Detect which cell encompasses the target text, then output its [x, y] center coordinate. 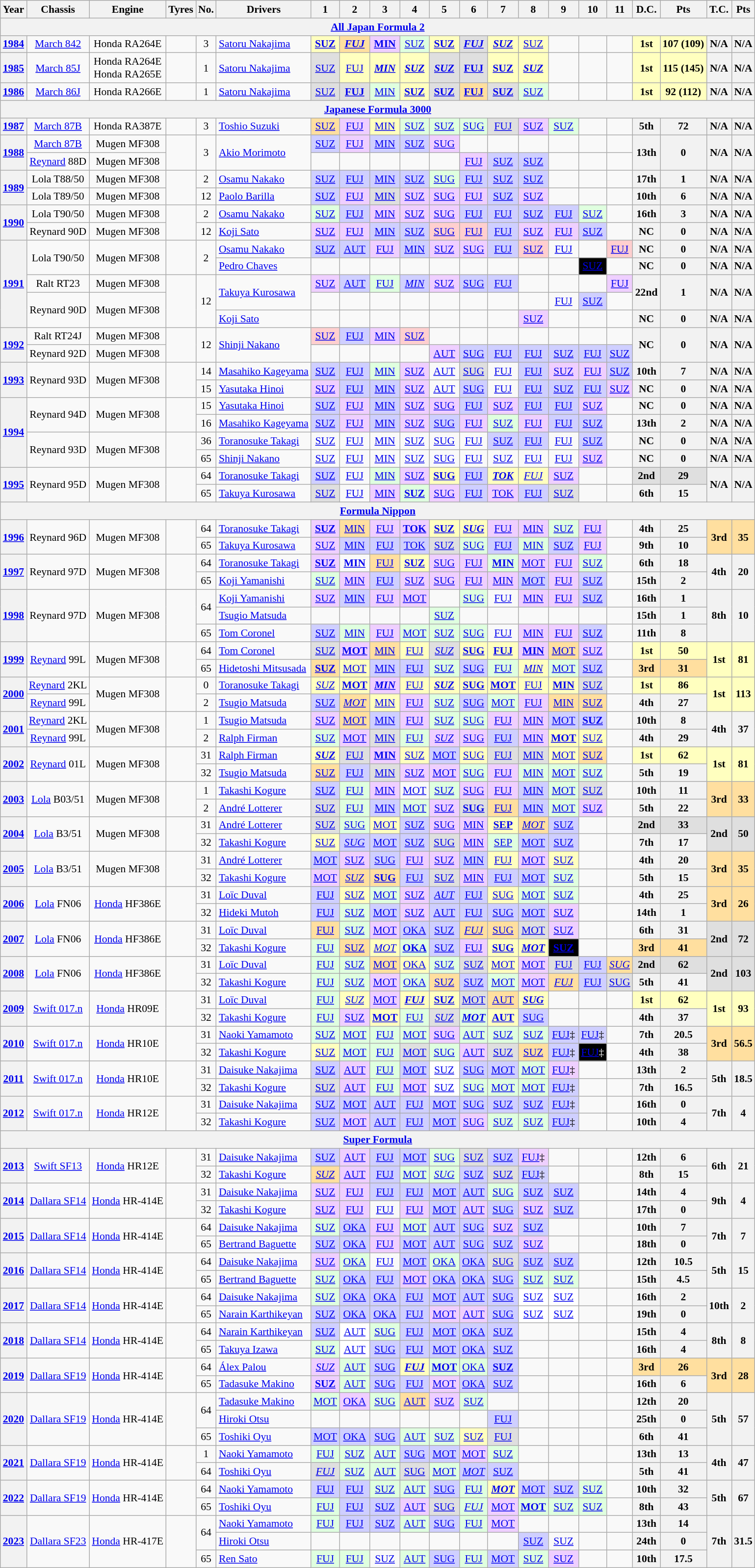
2015 [14, 1236]
T.C. [719, 9]
1991 [14, 284]
22 [684, 808]
2016 [14, 1271]
Reynard 95D [58, 484]
24th [647, 1542]
Hidetoshi Mitsusada [264, 668]
57 [743, 1419]
No. [206, 9]
D.C. [647, 9]
2013 [14, 1166]
Engine [128, 9]
103 [743, 974]
Honda RA264E [128, 44]
Formula Nippon [378, 511]
17 [684, 843]
Reynard 94D [58, 415]
92 (112) [684, 92]
2004 [14, 834]
2006 [14, 904]
9 [564, 9]
1996 [14, 537]
10.5 [684, 1262]
27 [684, 703]
36 [206, 441]
Hideki Mutoh [264, 913]
1994 [14, 432]
1995 [14, 484]
Lola B03/51 [58, 799]
Japanese Formula 3000 [378, 109]
1988 [14, 153]
Lola T88/50 [58, 179]
2020 [14, 1419]
56.5 [743, 1043]
Reynard 88D [58, 162]
Pedro Chaves [264, 266]
1984 [14, 44]
17.5 [684, 1559]
1997 [14, 572]
38 [684, 1053]
2021 [14, 1463]
2014 [14, 1201]
115 (145) [684, 68]
2009 [14, 1009]
Lola T89/50 [58, 197]
Drivers [264, 9]
1985 [14, 68]
2000 [14, 694]
Honda RA266E [128, 92]
Ralt RT24J [58, 336]
2012 [14, 1113]
19 [684, 773]
43 [684, 1507]
Álex Palou [264, 1367]
2010 [14, 1043]
March 85J [58, 68]
Reynard 01L [58, 764]
16.5 [684, 1087]
25th [647, 1419]
Reynard 96D [58, 537]
Year [14, 9]
2007 [14, 938]
19th [647, 1315]
2001 [14, 730]
Swift SF13 [58, 1166]
20.5 [684, 1035]
March 842 [58, 44]
11th [647, 633]
2005 [14, 869]
Ralt RT23 [58, 284]
2017 [14, 1305]
2003 [14, 799]
21 [743, 1166]
1998 [14, 616]
86 [684, 685]
28 [743, 1376]
Honda HR09E [128, 1009]
2002 [14, 764]
1986 [14, 92]
Paolo Barilla [264, 197]
All Japan Formula 2 [378, 27]
Honda RA387E [128, 126]
Honda RA264EHonda RA265E [128, 68]
1993 [14, 379]
2008 [14, 974]
22nd [647, 292]
Toshio Suzuki [264, 126]
47 [743, 1463]
2018 [14, 1340]
Honda HR-417E [128, 1542]
2023 [14, 1542]
1989 [14, 187]
2011 [14, 1079]
1992 [14, 345]
18 [684, 563]
13 [684, 1454]
Tyres [181, 9]
Takuya Izawa [264, 1349]
93 [743, 1009]
5 [444, 9]
2022 [14, 1497]
Akio Morimoto [264, 153]
18th [647, 1244]
4.5 [684, 1280]
March 86J [58, 92]
Chassis [58, 9]
16 [206, 424]
Ren Sato [264, 1559]
Super Formula [378, 1140]
18.5 [743, 1079]
Reynard 92D [58, 354]
1999 [14, 659]
31.5 [743, 1542]
Dallara SF23 [58, 1542]
1987 [14, 126]
67 [743, 1497]
1990 [14, 223]
107 (109) [684, 44]
113 [743, 694]
2019 [14, 1376]
